Capture the cell that displays the provided text and extract its (x, y) central coordinate. 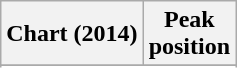
Peakposition (189, 34)
Chart (2014) (72, 34)
